Search for the cell housing the specified text and yield its (X, Y) center coordinate. 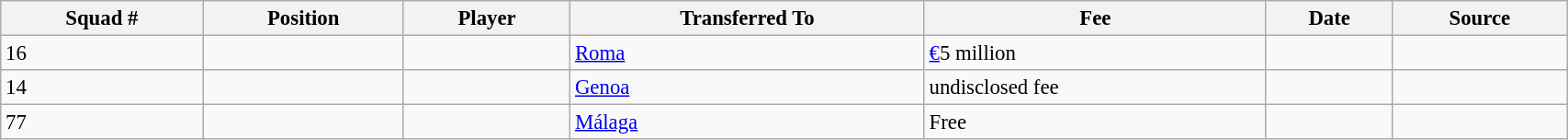
Fee (1095, 18)
Roma (748, 53)
€5 million (1095, 53)
Free (1095, 122)
Position (303, 18)
Source (1480, 18)
undisclosed fee (1095, 87)
Player (487, 18)
Date (1329, 18)
Málaga (748, 122)
14 (102, 87)
Transferred To (748, 18)
16 (102, 53)
77 (102, 122)
Genoa (748, 87)
Squad # (102, 18)
